From the cell containing the given text, extract its center point as (x, y) coordinate. 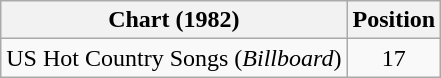
17 (394, 58)
Position (394, 20)
US Hot Country Songs (Billboard) (174, 58)
Chart (1982) (174, 20)
